Return the (x, y) coordinate for the center point of the cell that contains the specified text.  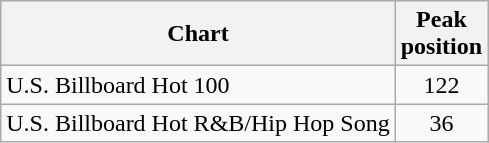
122 (441, 85)
Peakposition (441, 34)
U.S. Billboard Hot R&B/Hip Hop Song (198, 123)
Chart (198, 34)
36 (441, 123)
U.S. Billboard Hot 100 (198, 85)
